Find where the given text appears and provide that cell's center as (X, Y) coordinate. 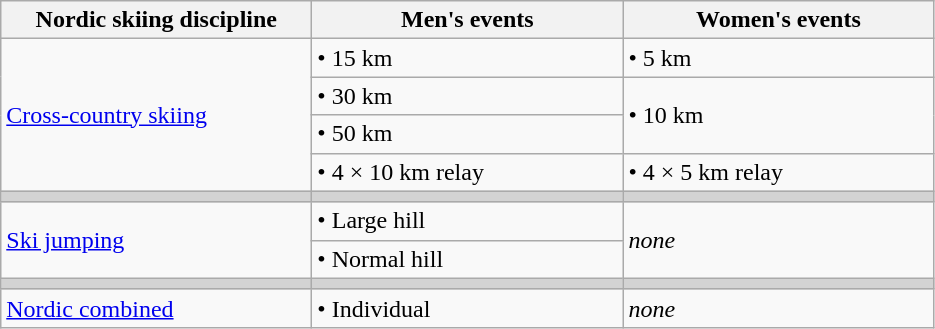
Ski jumping (156, 240)
• Individual (468, 308)
Women's events (778, 20)
• 15 km (468, 58)
Nordic combined (156, 308)
Nordic skiing discipline (156, 20)
• Normal hill (468, 259)
• 5 km (778, 58)
• 30 km (468, 96)
• 50 km (468, 134)
• 10 km (778, 115)
• 4 × 10 km relay (468, 172)
• Large hill (468, 221)
• 4 × 5 km relay (778, 172)
Cross-country skiing (156, 115)
Men's events (468, 20)
